Capture the cell that displays the provided text and extract its [x, y] central coordinate. 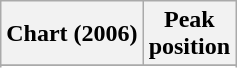
Peakposition [189, 34]
Chart (2006) [72, 34]
